Identify which cell holds the provided text, then report its (x, y) central coordinate. 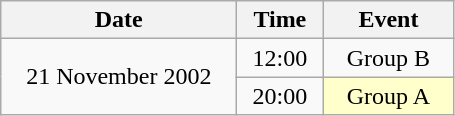
12:00 (280, 58)
Time (280, 20)
Event (388, 20)
Group A (388, 96)
20:00 (280, 96)
21 November 2002 (119, 77)
Group B (388, 58)
Date (119, 20)
